Scan for the cell matching the given text and deliver its [X, Y] coordinate at center. 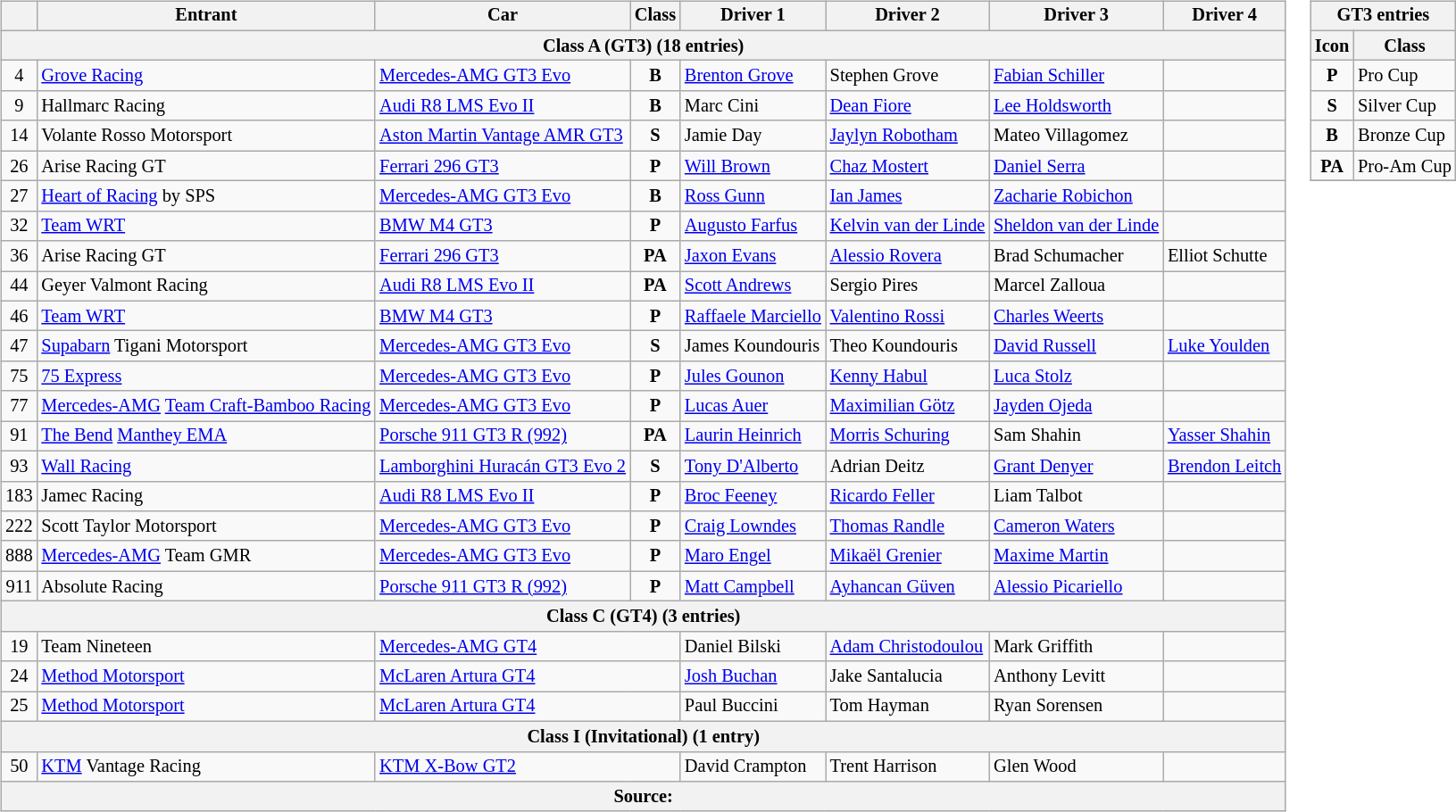
Sheldon van der Linde [1077, 226]
Jules Gounon [753, 377]
Mercedes-AMG GT4 [528, 646]
Grove Racing [205, 76]
Laurin Heinrich [753, 436]
Absolute Racing [205, 586]
32 [19, 226]
Charles Weerts [1077, 316]
19 [19, 646]
Jake Santalucia [907, 676]
Driver 1 [753, 16]
75 Express [205, 377]
Yasser Shahin [1225, 436]
Supabarn Tigani Motorsport [205, 346]
Adam Christodoulou [907, 646]
Fabian Schiller [1077, 76]
Source: [643, 797]
Car [503, 16]
Kenny Habul [907, 377]
Scott Andrews [753, 286]
KTM Vantage Racing [205, 766]
888 [19, 556]
Ayhancan Güven [907, 586]
25 [19, 707]
50 [19, 766]
Maximilian Götz [907, 406]
Raffaele Marciello [753, 316]
Elliot Schutte [1225, 256]
911 [19, 586]
Brenton Grove [753, 76]
The Bend Manthey EMA [205, 436]
Liam Talbot [1077, 496]
Marcel Zalloua [1077, 286]
Stephen Grove [907, 76]
Entrant [205, 16]
Alessio Picariello [1077, 586]
Driver 3 [1077, 16]
Jaylyn Robotham [907, 136]
Ricardo Feller [907, 496]
Augusto Farfus [753, 226]
Luke Youlden [1225, 346]
222 [19, 526]
Jamie Day [753, 136]
Chaz Mostert [907, 166]
Pro Cup [1404, 76]
Thomas Randle [907, 526]
David Crampton [753, 766]
93 [19, 466]
Mark Griffith [1077, 646]
Bronze Cup [1404, 136]
James Koundouris [753, 346]
Mateo Villagomez [1077, 136]
Jayden Ojeda [1077, 406]
Ian James [907, 196]
Grant Denyer [1077, 466]
Anthony Levitt [1077, 676]
Pro-Am Cup [1404, 166]
24 [19, 676]
Broc Feeney [753, 496]
Brad Schumacher [1077, 256]
Craig Lowndes [753, 526]
46 [19, 316]
Adrian Deitz [907, 466]
Class A (GT3) (18 entries) [643, 46]
Lee Holdsworth [1077, 106]
Lamborghini Huracán GT3 Evo 2 [503, 466]
Tony D'Alberto [753, 466]
Driver 4 [1225, 16]
44 [19, 286]
Cameron Waters [1077, 526]
Daniel Serra [1077, 166]
Kelvin van der Linde [907, 226]
Hallmarc Racing [205, 106]
Wall Racing [205, 466]
Icon [1332, 46]
Brendon Leitch [1225, 466]
26 [19, 166]
Scott Taylor Motorsport [205, 526]
47 [19, 346]
75 [19, 377]
Maro Engel [753, 556]
Class I (Invitational) (1 entry) [643, 736]
Ross Gunn [753, 196]
Ryan Sorensen [1077, 707]
Geyer Valmont Racing [205, 286]
Matt Campbell [753, 586]
Mercedes-AMG Team Craft-Bamboo Racing [205, 406]
Mikaël Grenier [907, 556]
Jaxon Evans [753, 256]
14 [19, 136]
Valentino Rossi [907, 316]
77 [19, 406]
27 [19, 196]
Tom Hayman [907, 707]
KTM X-Bow GT2 [528, 766]
9 [19, 106]
183 [19, 496]
Team Nineteen [205, 646]
Zacharie Robichon [1077, 196]
Sergio Pires [907, 286]
Glen Wood [1077, 766]
Daniel Bilski [753, 646]
Driver 2 [907, 16]
4 [19, 76]
GT3 entries [1384, 16]
Sam Shahin [1077, 436]
Silver Cup [1404, 106]
Morris Schuring [907, 436]
Paul Buccini [753, 707]
Mercedes-AMG Team GMR [205, 556]
Luca Stolz [1077, 377]
Lucas Auer [753, 406]
Jamec Racing [205, 496]
Will Brown [753, 166]
Josh Buchan [753, 676]
Trent Harrison [907, 766]
Volante Rosso Motorsport [205, 136]
Alessio Rovera [907, 256]
36 [19, 256]
Theo Koundouris [907, 346]
Aston Martin Vantage AMR GT3 [503, 136]
David Russell [1077, 346]
Marc Cini [753, 106]
Class C (GT4) (3 entries) [643, 617]
Maxime Martin [1077, 556]
Dean Fiore [907, 106]
91 [19, 436]
Heart of Racing by SPS [205, 196]
